Find where the given text appears and provide that cell's center as [X, Y] coordinate. 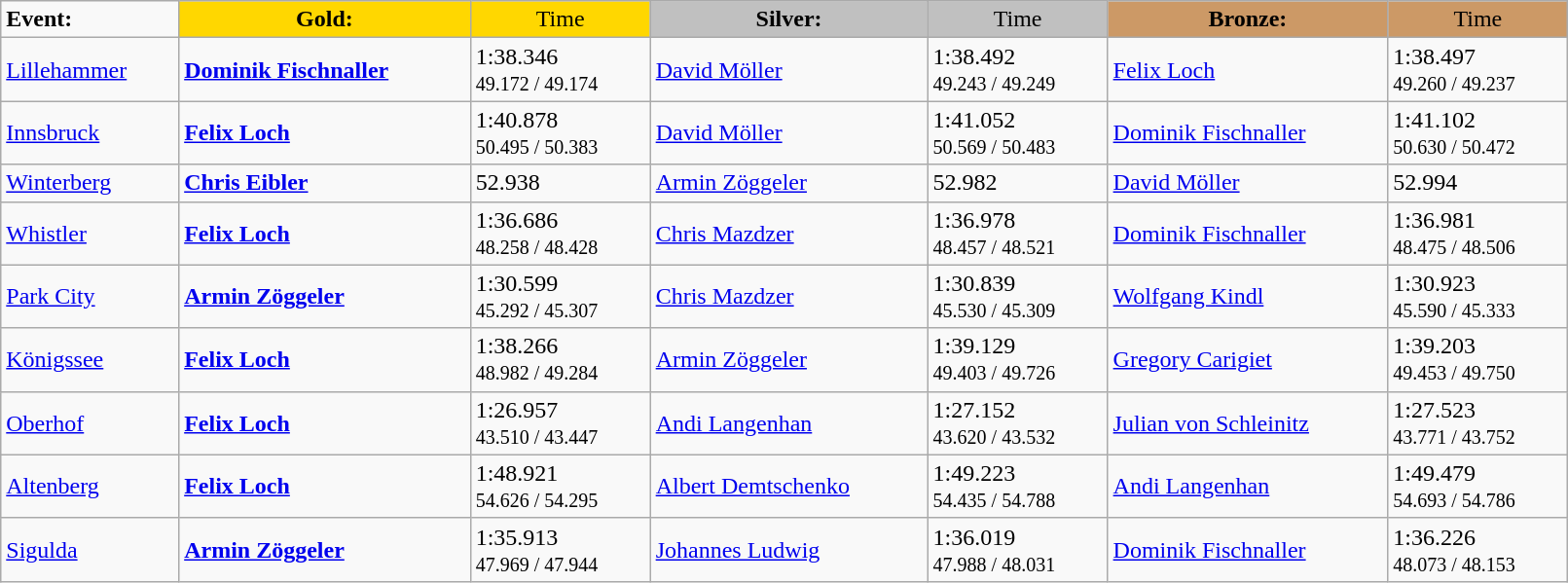
1:39.20349.453 / 49.750 [1477, 360]
Albert Demtschenko [788, 487]
1:36.97848.457 / 48.521 [1018, 234]
1:39.12949.403 / 49.726 [1018, 360]
Bronze: [1248, 19]
1:38.49749.260 / 49.237 [1477, 70]
1:41.05250.569 / 50.483 [1018, 132]
Oberhof [90, 422]
Lillehammer [90, 70]
Winterberg [90, 183]
1:48.92154.626 / 54.295 [561, 487]
1:30.92345.590 / 45.333 [1477, 296]
1:36.01947.988 / 48.031 [1018, 549]
1:36.68648.258 / 48.428 [561, 234]
1:30.83945.530 / 45.309 [1018, 296]
1:36.98148.475 / 48.506 [1477, 234]
Park City [90, 296]
1:27.52343.771 / 43.752 [1477, 422]
1:41.102 50.630 / 50.472 [1477, 132]
1:36.22648.073 / 48.153 [1477, 549]
Chris Eibler [325, 183]
1:49.47954.693 / 54.786 [1477, 487]
Whistler [90, 234]
1:49.22354.435 / 54.788 [1018, 487]
Johannes Ludwig [788, 549]
Sigulda [90, 549]
Wolfgang Kindl [1248, 296]
Julian von Schleinitz [1248, 422]
1:35.91347.969 / 47.944 [561, 549]
52.938 [561, 183]
1:27.15243.620 / 43.532 [1018, 422]
1:40.87850.495 / 50.383 [561, 132]
Königssee [90, 360]
1:26.95743.510 / 43.447 [561, 422]
Gregory Carigiet [1248, 360]
52.994 [1477, 183]
52.982 [1018, 183]
Silver: [788, 19]
1:38.49249.243 / 49.249 [1018, 70]
1:30.59945.292 / 45.307 [561, 296]
Event: [90, 19]
Altenberg [90, 487]
Innsbruck [90, 132]
1:38.346 49.172 / 49.174 [561, 70]
Gold: [325, 19]
1:38.26648.982 / 49.284 [561, 360]
